Capture the cell that displays the provided text and extract its (X, Y) central coordinate. 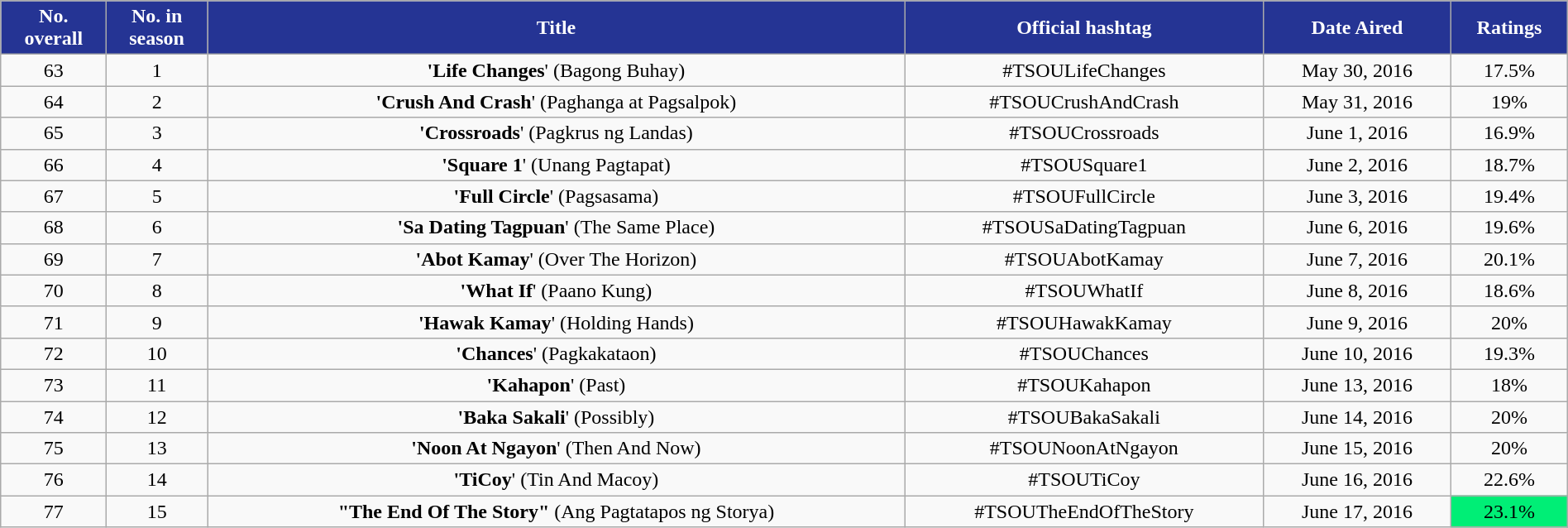
May 31, 2016 (1356, 102)
2 (157, 102)
'Chances' (Pagkakataon) (557, 353)
#TSOULifeChanges (1083, 70)
66 (54, 165)
Ratings (1510, 28)
June 17, 2016 (1356, 511)
63 (54, 70)
77 (54, 511)
12 (157, 416)
#TSOUSquare1 (1083, 165)
May 30, 2016 (1356, 70)
65 (54, 133)
June 16, 2016 (1356, 480)
'Sa Dating Tagpuan' (The Same Place) (557, 228)
#TSOUHawakKamay (1083, 322)
'Life Changes' (Bagong Buhay) (557, 70)
#TSOUSaDatingTagpuan (1083, 228)
June 10, 2016 (1356, 353)
June 15, 2016 (1356, 449)
18% (1510, 385)
'Hawak Kamay' (Holding Hands) (557, 322)
5 (157, 196)
#TSOUNoonAtNgayon (1083, 449)
7 (157, 259)
Official hashtag (1083, 28)
'Kahapon' (Past) (557, 385)
18.7% (1510, 165)
June 9, 2016 (1356, 322)
71 (54, 322)
'Square 1' (Unang Pagtapat) (557, 165)
13 (157, 449)
15 (157, 511)
'Baka Sakali' (Possibly) (557, 416)
69 (54, 259)
75 (54, 449)
74 (54, 416)
19% (1510, 102)
'Abot Kamay' (Over The Horizon) (557, 259)
20.1% (1510, 259)
June 3, 2016 (1356, 196)
73 (54, 385)
#TSOUKahapon (1083, 385)
23.1% (1510, 511)
June 14, 2016 (1356, 416)
72 (54, 353)
11 (157, 385)
16.9% (1510, 133)
67 (54, 196)
9 (157, 322)
No. overall (54, 28)
6 (157, 228)
#TSOUCrushAndCrash (1083, 102)
3 (157, 133)
No. in season (157, 28)
10 (157, 353)
June 7, 2016 (1356, 259)
19.6% (1510, 228)
68 (54, 228)
19.4% (1510, 196)
#TSOUBakaSakali (1083, 416)
'Full Circle' (Pagsasama) (557, 196)
17.5% (1510, 70)
#TSOUFullCircle (1083, 196)
'Noon At Ngayon' (Then And Now) (557, 449)
'Crossroads' (Pagkrus ng Landas) (557, 133)
#TSOUCrossroads (1083, 133)
'What If' (Paano Kung) (557, 290)
64 (54, 102)
70 (54, 290)
1 (157, 70)
#TSOUTiCoy (1083, 480)
19.3% (1510, 353)
18.6% (1510, 290)
8 (157, 290)
22.6% (1510, 480)
June 1, 2016 (1356, 133)
4 (157, 165)
June 8, 2016 (1356, 290)
76 (54, 480)
June 6, 2016 (1356, 228)
Title (557, 28)
14 (157, 480)
'TiCoy' (Tin And Macoy) (557, 480)
June 2, 2016 (1356, 165)
Date Aired (1356, 28)
"The End Of The Story" (Ang Pagtatapos ng Storya) (557, 511)
#TSOUChances (1083, 353)
#TSOUTheEndOfTheStory (1083, 511)
#TSOUWhatIf (1083, 290)
June 13, 2016 (1356, 385)
'Crush And Crash' (Paghanga at Pagsalpok) (557, 102)
#TSOUAbotKamay (1083, 259)
